Return [X, Y] of the center of cell containing provided text 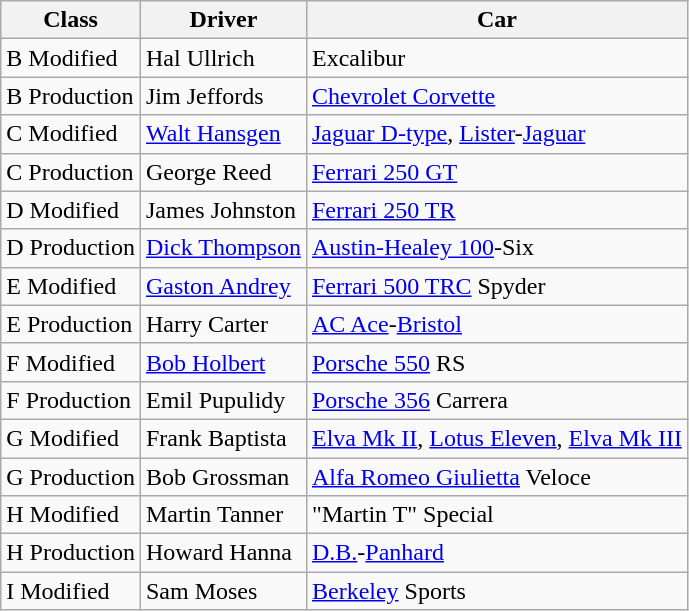
F Production [71, 400]
"Martin T" Special [496, 515]
E Production [71, 324]
D.B.-Panhard [496, 553]
Hal Ullrich [223, 58]
Porsche 356 Carrera [496, 400]
Ferrari 500 TRC Spyder [496, 286]
I Modified [71, 591]
Porsche 550 RS [496, 362]
F Modified [71, 362]
Elva Mk II, Lotus Eleven, Elva Mk III [496, 438]
Martin Tanner [223, 515]
AC Ace-Bristol [496, 324]
Harry Carter [223, 324]
Bob Holbert [223, 362]
Sam Moses [223, 591]
Frank Baptista [223, 438]
Jim Jeffords [223, 96]
H Modified [71, 515]
Driver [223, 20]
B Production [71, 96]
D Production [71, 248]
Class [71, 20]
G Production [71, 477]
Walt Hansgen [223, 134]
Bob Grossman [223, 477]
E Modified [71, 286]
Chevrolet Corvette [496, 96]
B Modified [71, 58]
Jaguar D-type, Lister-Jaguar [496, 134]
C Production [71, 172]
Ferrari 250 TR [496, 210]
H Production [71, 553]
Austin-Healey 100-Six [496, 248]
George Reed [223, 172]
Excalibur [496, 58]
Dick Thompson [223, 248]
Gaston Andrey [223, 286]
D Modified [71, 210]
Howard Hanna [223, 553]
Car [496, 20]
G Modified [71, 438]
Ferrari 250 GT [496, 172]
Alfa Romeo Giulietta Veloce [496, 477]
Berkeley Sports [496, 591]
C Modified [71, 134]
Emil Pupulidy [223, 400]
James Johnston [223, 210]
